Search for the cell housing the specified text and yield its [X, Y] center coordinate. 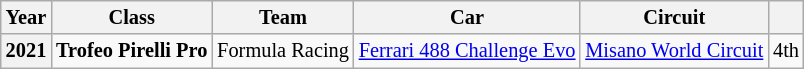
Car [468, 17]
2021 [26, 51]
Formula Racing [283, 51]
Trofeo Pirelli Pro [132, 51]
Class [132, 17]
Ferrari 488 Challenge Evo [468, 51]
Team [283, 17]
Misano World Circuit [674, 51]
Circuit [674, 17]
Year [26, 17]
4th [786, 51]
